Scan for the cell matching the given text and deliver its [x, y] coordinate at center. 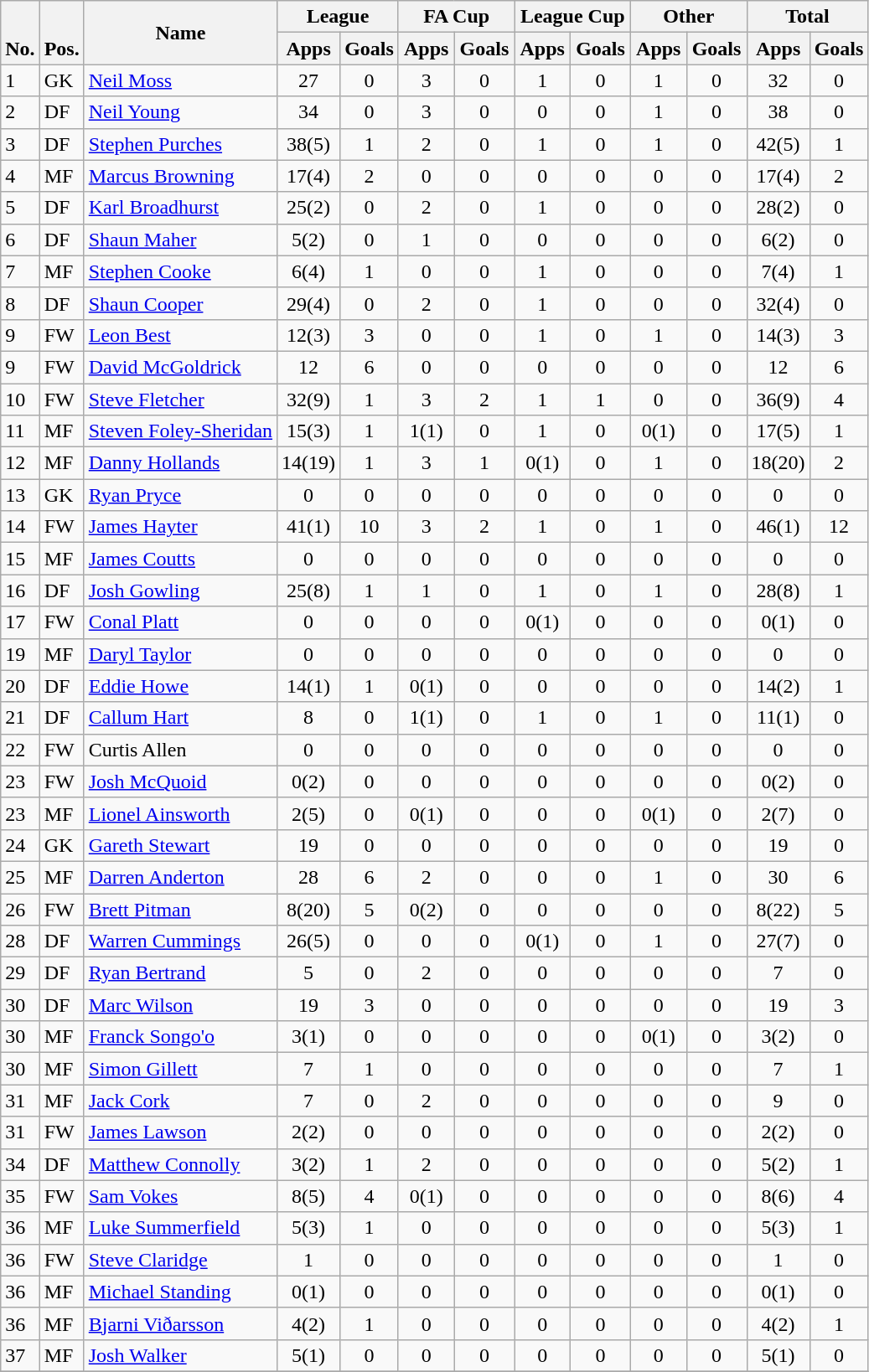
20 [20, 686]
14(2) [778, 686]
22 [20, 750]
Daryl Taylor [180, 654]
Josh Walker [180, 1355]
Darren Anderton [180, 877]
11 [20, 431]
Jack Cork [180, 1101]
Leon Best [180, 335]
18(20) [778, 463]
Neil Moss [180, 80]
36(9) [778, 400]
29(4) [308, 303]
13 [20, 495]
Other [689, 17]
26(5) [308, 941]
7(4) [778, 271]
FA Cup [456, 17]
Sam Vokes [180, 1196]
32(4) [778, 303]
Steve Fletcher [180, 400]
21 [20, 718]
Steve Claridge [180, 1260]
League [339, 17]
38(5) [308, 144]
17 [20, 622]
14(19) [308, 463]
37 [20, 1355]
James Coutts [180, 559]
Shaun Cooper [180, 303]
6(2) [778, 240]
Michael Standing [180, 1292]
Neil Young [180, 112]
Marcus Browning [180, 176]
14 [20, 527]
8(20) [308, 909]
James Lawson [180, 1132]
Gareth Stewart [180, 845]
41(1) [308, 527]
29 [20, 973]
Lionel Ainsworth [180, 813]
Simon Gillett [180, 1069]
15(3) [308, 431]
Name [180, 33]
No. [20, 33]
Warren Cummings [180, 941]
Josh McQuoid [180, 781]
11(1) [778, 718]
Danny Hollands [180, 463]
Pos. [62, 33]
Marc Wilson [180, 1005]
26 [20, 909]
27(7) [778, 941]
15 [20, 559]
2(5) [308, 813]
8(22) [778, 909]
17(5) [778, 431]
James Hayter [180, 527]
League Cup [573, 17]
Karl Broadhurst [180, 208]
3(1) [308, 1037]
25(8) [308, 591]
Eddie Howe [180, 686]
David McGoldrick [180, 367]
27 [308, 80]
16 [20, 591]
Ryan Bertrand [180, 973]
Stephen Cooke [180, 271]
Bjarni Viðarsson [180, 1323]
Steven Foley-Sheridan [180, 431]
Callum Hart [180, 718]
12(3) [308, 335]
46(1) [778, 527]
Brett Pitman [180, 909]
25(2) [308, 208]
8(6) [778, 1196]
2(7) [778, 813]
Matthew Connolly [180, 1164]
Luke Summerfield [180, 1228]
Josh Gowling [180, 591]
Shaun Maher [180, 240]
Stephen Purches [180, 144]
42(5) [778, 144]
28(8) [778, 591]
Total [808, 17]
38 [778, 112]
Curtis Allen [180, 750]
Conal Platt [180, 622]
Franck Songo'o [180, 1037]
28(2) [778, 208]
25 [20, 877]
32 [778, 80]
Ryan Pryce [180, 495]
14(3) [778, 335]
14(1) [308, 686]
8(5) [308, 1196]
24 [20, 845]
6(4) [308, 271]
32(9) [308, 400]
35 [20, 1196]
